Identify which cell holds the provided text, then report its (x, y) central coordinate. 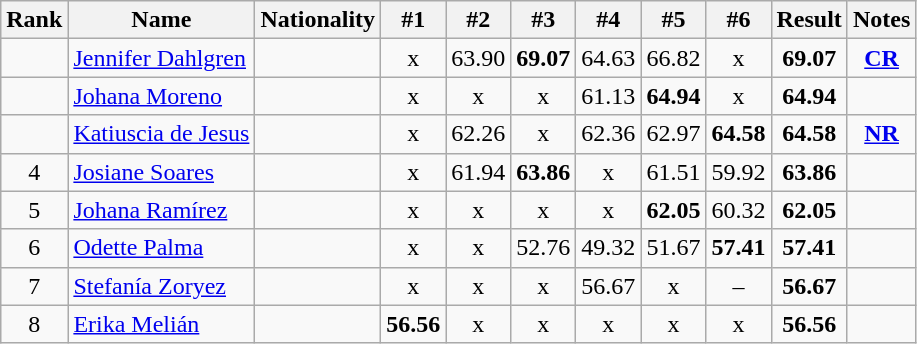
62.97 (674, 134)
#5 (674, 20)
51.67 (674, 248)
Odette Palma (162, 248)
62.36 (608, 134)
61.51 (674, 172)
7 (34, 286)
#6 (738, 20)
Johana Moreno (162, 96)
61.94 (478, 172)
66.82 (674, 58)
8 (34, 324)
61.13 (608, 96)
Stefanía Zoryez (162, 286)
Erika Melián (162, 324)
Jennifer Dahlgren (162, 58)
#1 (414, 20)
63.90 (478, 58)
NR (881, 134)
Katiuscia de Jesus (162, 134)
Result (809, 20)
Josiane Soares (162, 172)
– (738, 286)
60.32 (738, 210)
Name (162, 20)
Rank (34, 20)
#3 (544, 20)
Johana Ramírez (162, 210)
CR (881, 58)
#2 (478, 20)
62.26 (478, 134)
Notes (881, 20)
Nationality (318, 20)
#4 (608, 20)
64.63 (608, 58)
49.32 (608, 248)
59.92 (738, 172)
52.76 (544, 248)
5 (34, 210)
4 (34, 172)
6 (34, 248)
